Return the [x, y] coordinate for the center point of the cell that contains the specified text.  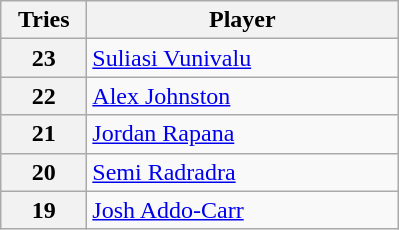
Alex Johnston [242, 96]
Player [242, 20]
Jordan Rapana [242, 134]
Josh Addo-Carr [242, 210]
22 [44, 96]
23 [44, 58]
Tries [44, 20]
21 [44, 134]
Semi Radradra [242, 172]
Suliasi Vunivalu [242, 58]
19 [44, 210]
20 [44, 172]
